Find where the given text appears and provide that cell's center as (x, y) coordinate. 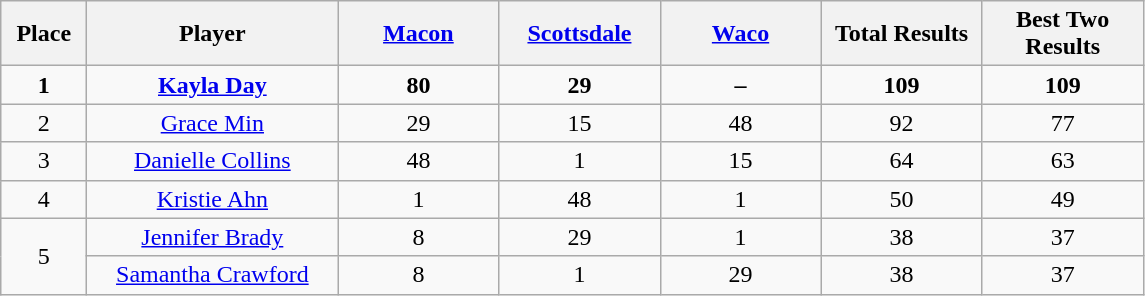
Samantha Crawford (212, 275)
63 (1062, 161)
Waco (740, 34)
4 (44, 199)
Kayla Day (212, 85)
49 (1062, 199)
50 (902, 199)
Player (212, 34)
Danielle Collins (212, 161)
Macon (418, 34)
Jennifer Brady (212, 237)
77 (1062, 123)
Grace Min (212, 123)
92 (902, 123)
3 (44, 161)
Scottsdale (580, 34)
2 (44, 123)
Place (44, 34)
Total Results (902, 34)
80 (418, 85)
64 (902, 161)
Best Two Results (1062, 34)
– (740, 85)
Kristie Ahn (212, 199)
5 (44, 256)
